For the text-containing cell, return its midpoint in [x, y] coordinate format. 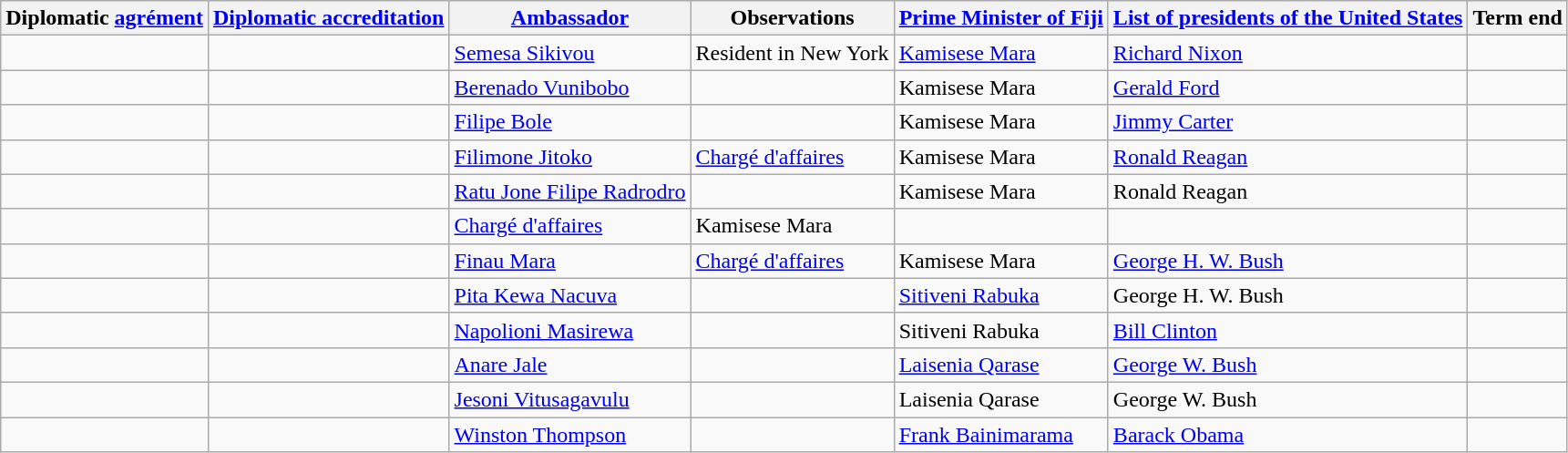
List of presidents of the United States [1288, 18]
Ambassador [570, 18]
Gerald Ford [1288, 88]
Richard Nixon [1288, 53]
Semesa Sikivou [570, 53]
Frank Bainimarama [1000, 435]
Finau Mara [570, 261]
Jesoni Vitusagavulu [570, 399]
Term end [1518, 18]
Bill Clinton [1288, 330]
Anare Jale [570, 365]
Winston Thompson [570, 435]
Barack Obama [1288, 435]
Resident in New York [793, 53]
Diplomatic agrément [105, 18]
Prime Minister of Fiji [1000, 18]
Napolioni Masirewa [570, 330]
Pita Kewa Nacuva [570, 295]
Filipe Bole [570, 122]
Observations [793, 18]
Jimmy Carter [1288, 122]
Berenado Vunibobo [570, 88]
Diplomatic accreditation [328, 18]
Ratu Jone Filipe Radrodro [570, 191]
Filimone Jitoko [570, 157]
